Return (x, y) of the center of cell containing provided text 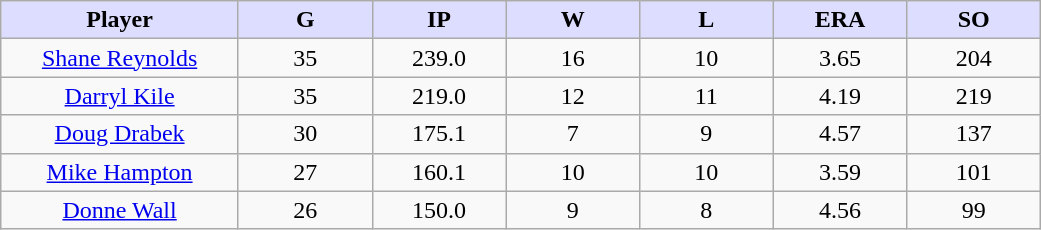
150.0 (439, 210)
219 (974, 96)
4.56 (840, 210)
4.19 (840, 96)
204 (974, 58)
137 (974, 134)
16 (573, 58)
11 (706, 96)
IP (439, 20)
3.59 (840, 172)
101 (974, 172)
Darryl Kile (120, 96)
12 (573, 96)
219.0 (439, 96)
Player (120, 20)
G (305, 20)
27 (305, 172)
SO (974, 20)
ERA (840, 20)
Shane Reynolds (120, 58)
W (573, 20)
Doug Drabek (120, 134)
4.57 (840, 134)
239.0 (439, 58)
8 (706, 210)
175.1 (439, 134)
160.1 (439, 172)
26 (305, 210)
Donne Wall (120, 210)
99 (974, 210)
3.65 (840, 58)
30 (305, 134)
Mike Hampton (120, 172)
L (706, 20)
7 (573, 134)
